Return [X, Y] of the center of cell containing provided text 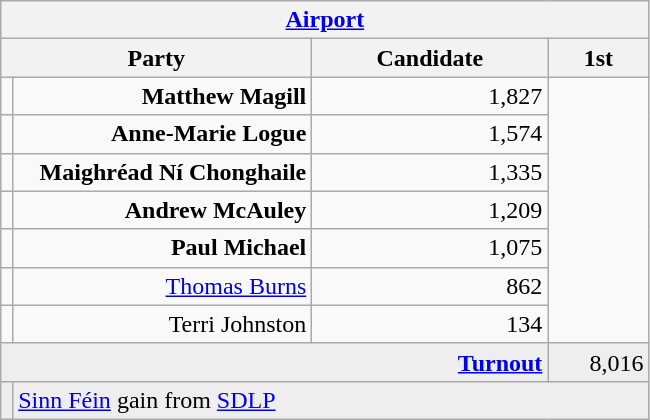
Andrew McAuley [162, 210]
1,335 [430, 172]
Matthew Magill [162, 96]
Party [156, 58]
Anne-Marie Logue [162, 134]
1,574 [430, 134]
Thomas Burns [162, 286]
1,209 [430, 210]
Terri Johnston [162, 324]
Sinn Féin gain from SDLP [331, 400]
134 [430, 324]
Turnout [274, 362]
8,016 [598, 362]
Candidate [430, 58]
Paul Michael [162, 248]
862 [430, 286]
1,075 [430, 248]
1,827 [430, 96]
Maighréad Ní Chonghaile [162, 172]
1st [598, 58]
Airport [325, 20]
